Extract the (X, Y) coordinate from the center of the cell holding the provided text.  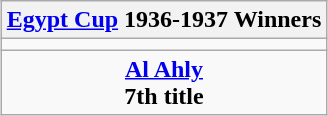
Al Ahly7th title (164, 82)
Egypt Cup 1936-1937 Winners (164, 20)
